Identify which cell holds the provided text, then report its [x, y] central coordinate. 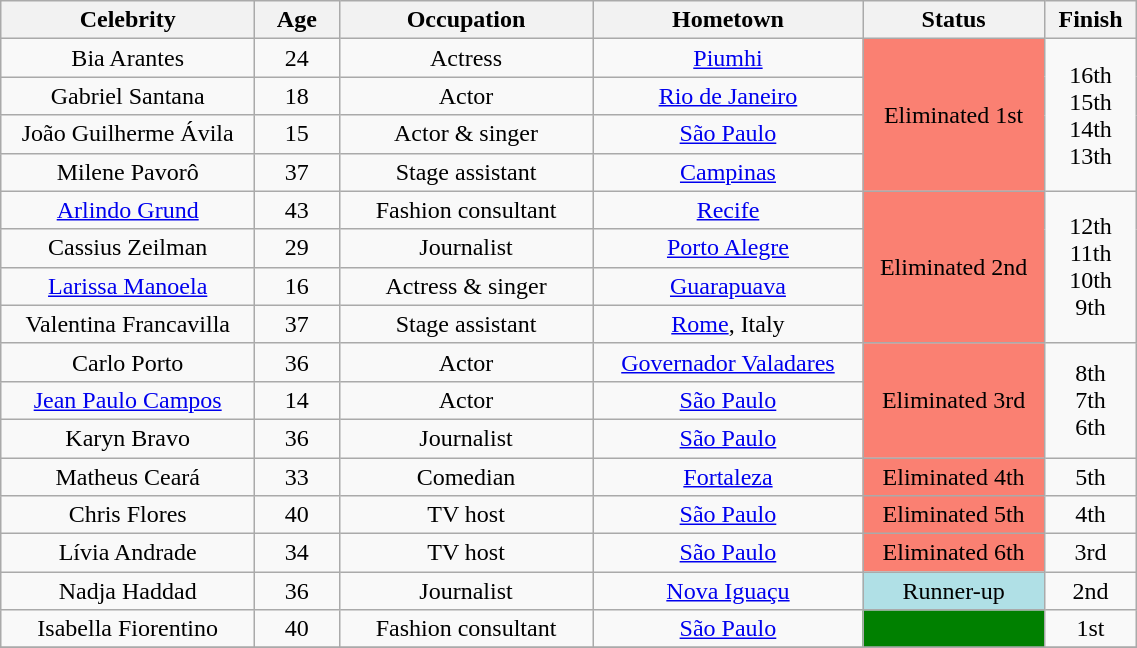
Karyn Bravo [128, 438]
5th [1090, 477]
Guarapuava [728, 286]
33 [297, 477]
Carlo Porto [128, 362]
Age [297, 20]
Occupation [466, 20]
Lívia Andrade [128, 553]
Eliminated 4th [954, 477]
Eliminated 6th [954, 553]
Eliminated 5th [954, 515]
Celebrity [128, 20]
Larissa Manoela [128, 286]
14 [297, 400]
Hometown [728, 20]
4th [1090, 515]
Eliminated 2nd [954, 267]
Campinas [728, 172]
1st [1090, 629]
Comedian [466, 477]
Milene Pavorô [128, 172]
Nova Iguaçu [728, 591]
Arlindo Grund [128, 210]
24 [297, 58]
Porto Alegre [728, 248]
Eliminated 1st [954, 115]
Governador Valadares [728, 362]
Valentina Francavilla [128, 324]
Nadja Haddad [128, 591]
15 [297, 134]
Rio de Janeiro [728, 96]
43 [297, 210]
18 [297, 96]
2nd [1090, 591]
Fortaleza [728, 477]
Rome, Italy [728, 324]
16th15th14th13th [1090, 115]
Cassius Zeilman [128, 248]
Bia Arantes [128, 58]
Piumhi [728, 58]
12th11th10th9th [1090, 267]
Matheus Ceará [128, 477]
34 [297, 553]
Finish [1090, 20]
16 [297, 286]
29 [297, 248]
Status [954, 20]
João Guilherme Ávila [128, 134]
Recife [728, 210]
Jean Paulo Campos [128, 400]
Chris Flores [128, 515]
Actress & singer [466, 286]
8th7th6th [1090, 400]
3rd [1090, 553]
Runner-up [954, 591]
Actress [466, 58]
Gabriel Santana [128, 96]
Eliminated 3rd [954, 400]
Isabella Fiorentino [128, 629]
Actor & singer [466, 134]
